Locate the cell with the specified text and output its (x, y) center coordinate. 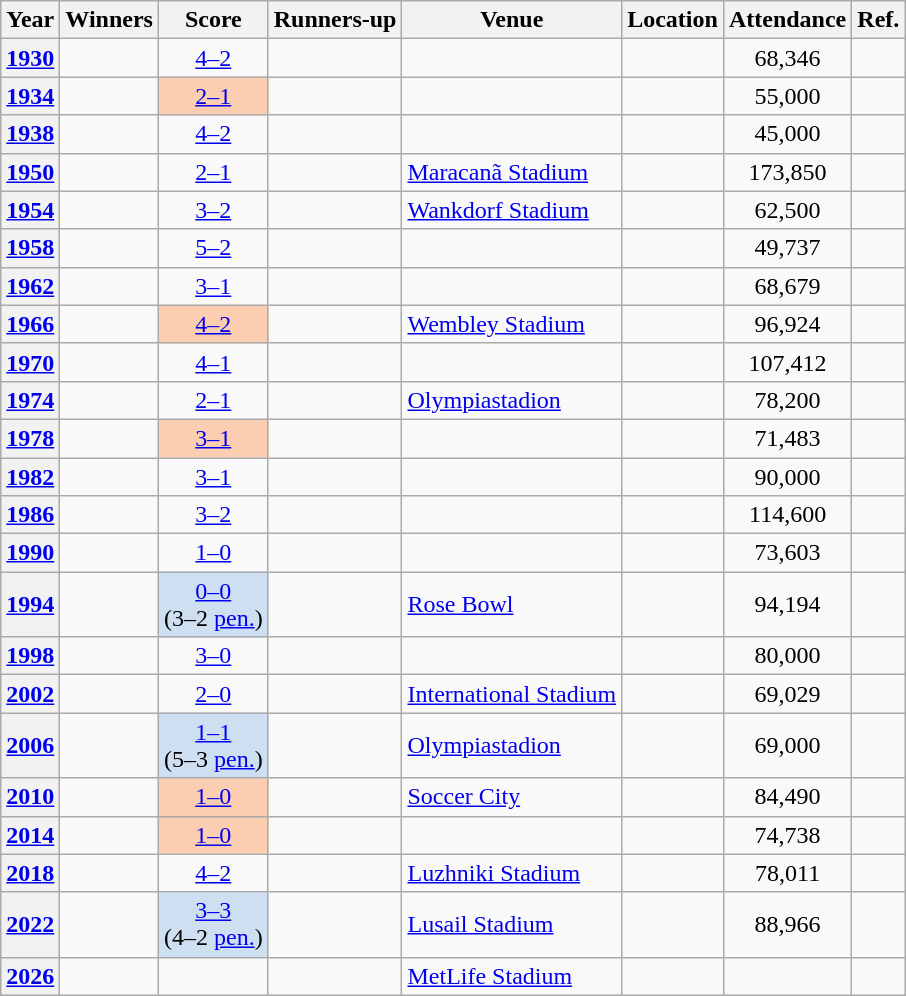
1934 (30, 96)
1950 (30, 172)
1938 (30, 134)
1998 (30, 656)
0–0 (3–2 pen.) (213, 604)
96,924 (787, 324)
1982 (30, 477)
MetLife Stadium (512, 976)
Lusail Stadium (512, 924)
78,011 (787, 873)
114,600 (787, 515)
90,000 (787, 477)
1994 (30, 604)
1–1 (5–3 pen.) (213, 746)
2026 (30, 976)
Venue (512, 20)
Attendance (787, 20)
69,000 (787, 746)
80,000 (787, 656)
1978 (30, 438)
1966 (30, 324)
International Stadium (512, 694)
45,000 (787, 134)
Winners (110, 20)
Runners-up (335, 20)
3–3 (4–2 pen.) (213, 924)
2–0 (213, 694)
88,966 (787, 924)
73,603 (787, 553)
1930 (30, 58)
49,737 (787, 248)
Soccer City (512, 797)
Wembley Stadium (512, 324)
1986 (30, 515)
Wankdorf Stadium (512, 210)
Ref. (878, 20)
1954 (30, 210)
94,194 (787, 604)
Maracanã Stadium (512, 172)
84,490 (787, 797)
107,412 (787, 362)
1974 (30, 400)
4–1 (213, 362)
62,500 (787, 210)
78,200 (787, 400)
2014 (30, 835)
1990 (30, 553)
2006 (30, 746)
Rose Bowl (512, 604)
74,738 (787, 835)
3–0 (213, 656)
68,346 (787, 58)
Luzhniki Stadium (512, 873)
1958 (30, 248)
2022 (30, 924)
68,679 (787, 286)
Location (673, 20)
1962 (30, 286)
2010 (30, 797)
Score (213, 20)
71,483 (787, 438)
Year (30, 20)
1970 (30, 362)
69,029 (787, 694)
2002 (30, 694)
2018 (30, 873)
5–2 (213, 248)
55,000 (787, 96)
173,850 (787, 172)
